Detect which cell encompasses the target text, then output its [X, Y] center coordinate. 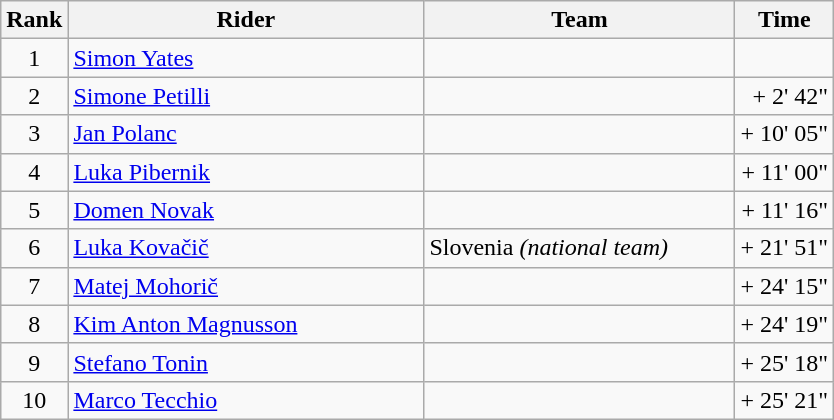
Luka Pibernik [246, 172]
+ 25' 18" [784, 362]
8 [34, 324]
Domen Novak [246, 210]
Jan Polanc [246, 134]
Team [580, 20]
+ 25' 21" [784, 400]
Rank [34, 20]
+ 10' 05" [784, 134]
2 [34, 96]
Luka Kovačič [246, 248]
Rider [246, 20]
+ 24' 15" [784, 286]
+ 11' 16" [784, 210]
3 [34, 134]
1 [34, 58]
+ 2' 42" [784, 96]
+ 24' 19" [784, 324]
10 [34, 400]
+ 11' 00" [784, 172]
Time [784, 20]
4 [34, 172]
Marco Tecchio [246, 400]
Kim Anton Magnusson [246, 324]
5 [34, 210]
6 [34, 248]
7 [34, 286]
9 [34, 362]
Slovenia (national team) [580, 248]
Simone Petilli [246, 96]
Matej Mohorič [246, 286]
Simon Yates [246, 58]
+ 21' 51" [784, 248]
Stefano Tonin [246, 362]
